From the cell containing the given text, extract its center point as [x, y] coordinate. 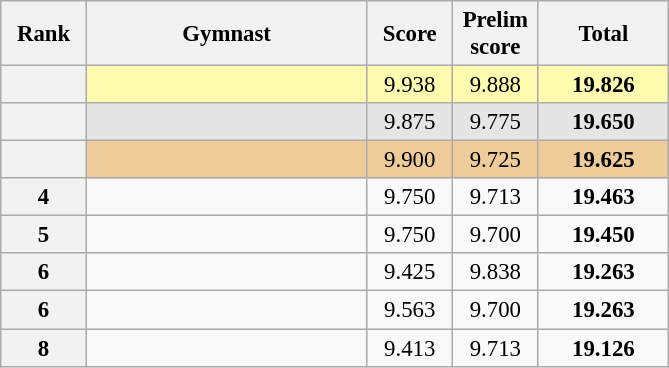
9.413 [410, 348]
Score [410, 34]
9.725 [496, 160]
9.900 [410, 160]
8 [44, 348]
9.875 [410, 122]
19.126 [604, 348]
9.938 [410, 85]
9.563 [410, 310]
19.625 [604, 160]
9.888 [496, 85]
19.650 [604, 122]
Gymnast [226, 34]
5 [44, 235]
19.450 [604, 235]
Rank [44, 34]
4 [44, 197]
Total [604, 34]
9.838 [496, 273]
19.463 [604, 197]
9.775 [496, 122]
Prelim score [496, 34]
19.826 [604, 85]
9.425 [410, 273]
